Find where the given text appears and provide that cell's center as [X, Y] coordinate. 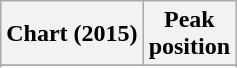
Chart (2015) [72, 34]
Peakposition [189, 34]
